From the cell containing the given text, extract its center point as [X, Y] coordinate. 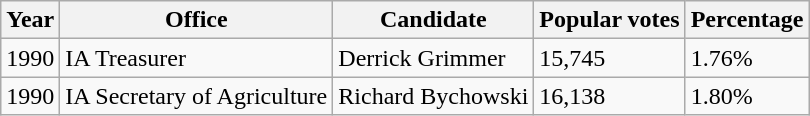
IA Treasurer [196, 58]
IA Secretary of Agriculture [196, 96]
1.76% [747, 58]
Year [30, 20]
Office [196, 20]
15,745 [610, 58]
Percentage [747, 20]
Candidate [434, 20]
Popular votes [610, 20]
Derrick Grimmer [434, 58]
1.80% [747, 96]
Richard Bychowski [434, 96]
16,138 [610, 96]
